Return the (X, Y) coordinate for the center point of the cell that contains the specified text.  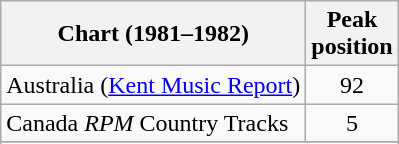
5 (352, 123)
Peakposition (352, 34)
92 (352, 85)
Canada RPM Country Tracks (154, 123)
Australia (Kent Music Report) (154, 85)
Chart (1981–1982) (154, 34)
